Find where the given text appears and provide that cell's center as (x, y) coordinate. 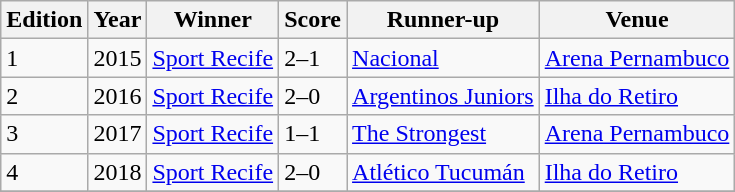
2016 (118, 96)
2018 (118, 172)
2017 (118, 134)
2 (44, 96)
4 (44, 172)
Argentinos Juniors (444, 96)
3 (44, 134)
1 (44, 58)
Atlético Tucumán (444, 172)
Year (118, 20)
Edition (44, 20)
Winner (213, 20)
1–1 (313, 134)
Score (313, 20)
The Strongest (444, 134)
2–1 (313, 58)
Nacional (444, 58)
Venue (637, 20)
2015 (118, 58)
Runner-up (444, 20)
